Detect which cell encompasses the target text, then output its [x, y] center coordinate. 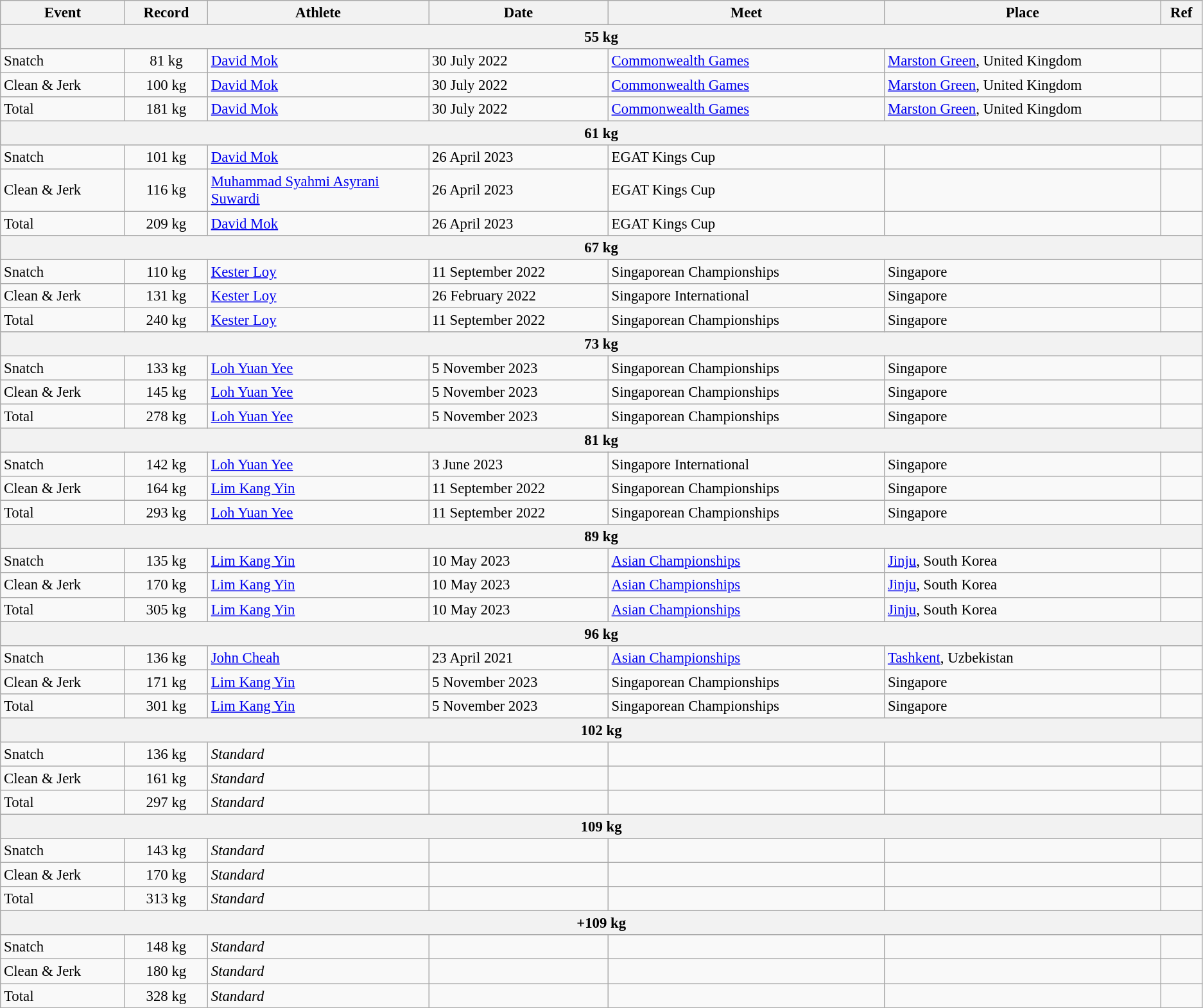
Muhammad Syahmi Asyrani Suwardi [318, 190]
Place [1023, 13]
164 kg [166, 489]
+109 kg [601, 923]
131 kg [166, 295]
102 kg [601, 730]
145 kg [166, 392]
180 kg [166, 971]
148 kg [166, 947]
Meet [746, 13]
116 kg [166, 190]
89 kg [601, 537]
Date [519, 13]
143 kg [166, 851]
Tashkent, Uzbekistan [1023, 657]
328 kg [166, 996]
73 kg [601, 344]
101 kg [166, 157]
Event [63, 13]
209 kg [166, 223]
109 kg [601, 827]
293 kg [166, 513]
26 February 2022 [519, 295]
67 kg [601, 247]
161 kg [166, 778]
240 kg [166, 320]
96 kg [601, 634]
305 kg [166, 609]
John Cheah [318, 657]
181 kg [166, 109]
3 June 2023 [519, 465]
133 kg [166, 368]
135 kg [166, 561]
110 kg [166, 272]
171 kg [166, 682]
297 kg [166, 803]
23 April 2021 [519, 657]
301 kg [166, 706]
Ref [1181, 13]
278 kg [166, 416]
61 kg [601, 134]
Athlete [318, 13]
313 kg [166, 899]
Record [166, 13]
142 kg [166, 465]
100 kg [166, 85]
55 kg [601, 37]
